Extract the (X, Y) coordinate from the center of the cell holding the provided text.  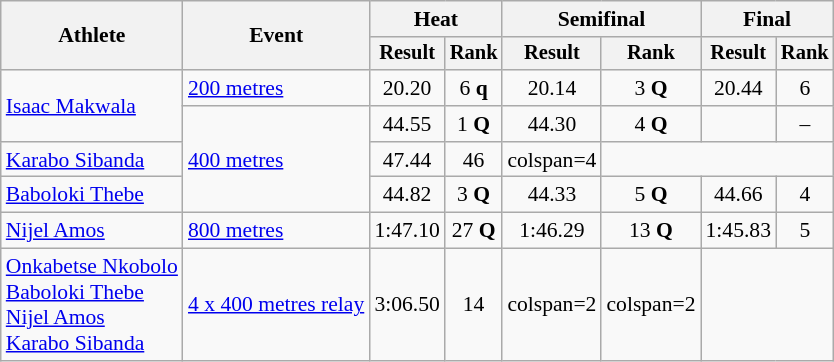
3:06.50 (406, 305)
1:47.10 (406, 231)
Baboloki Thebe (92, 195)
colspan=4 (552, 160)
5 (805, 231)
44.66 (738, 195)
4 Q (650, 124)
44.82 (406, 195)
44.55 (406, 124)
Athlete (92, 36)
1:45.83 (738, 231)
Onkabetse NkoboloBaboloki ThebeNijel AmosKarabo Sibanda (92, 305)
800 metres (276, 231)
Heat (436, 19)
– (805, 124)
Isaac Makwala (92, 106)
Final (766, 19)
4 x 400 metres relay (276, 305)
20.14 (552, 88)
Semifinal (601, 19)
200 metres (276, 88)
5 Q (650, 195)
400 metres (276, 160)
Nijel Amos (92, 231)
6 q (474, 88)
46 (474, 160)
20.44 (738, 88)
Event (276, 36)
1:46.29 (552, 231)
20.20 (406, 88)
47.44 (406, 160)
27 Q (474, 231)
14 (474, 305)
6 (805, 88)
44.30 (552, 124)
4 (805, 195)
1 Q (474, 124)
Karabo Sibanda (92, 160)
44.33 (552, 195)
13 Q (650, 231)
